Scan for the cell matching the given text and deliver its (x, y) coordinate at center. 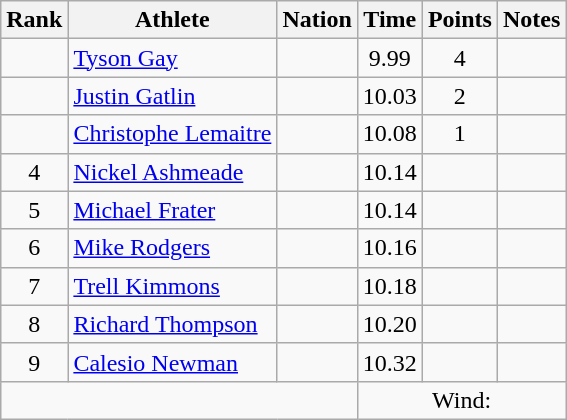
9.99 (390, 58)
Rank (34, 20)
2 (460, 96)
5 (34, 210)
10.03 (390, 96)
Wind: (462, 400)
Calesio Newman (172, 362)
10.18 (390, 286)
Nation (317, 20)
Mike Rodgers (172, 248)
10.32 (390, 362)
10.16 (390, 248)
10.08 (390, 134)
Time (390, 20)
Richard Thompson (172, 324)
1 (460, 134)
Trell Kimmons (172, 286)
10.20 (390, 324)
7 (34, 286)
9 (34, 362)
Michael Frater (172, 210)
Points (460, 20)
8 (34, 324)
Tyson Gay (172, 58)
6 (34, 248)
Justin Gatlin (172, 96)
Christophe Lemaitre (172, 134)
Nickel Ashmeade (172, 172)
Notes (531, 20)
Athlete (172, 20)
